For the text-containing cell, return its midpoint in (X, Y) coordinate format. 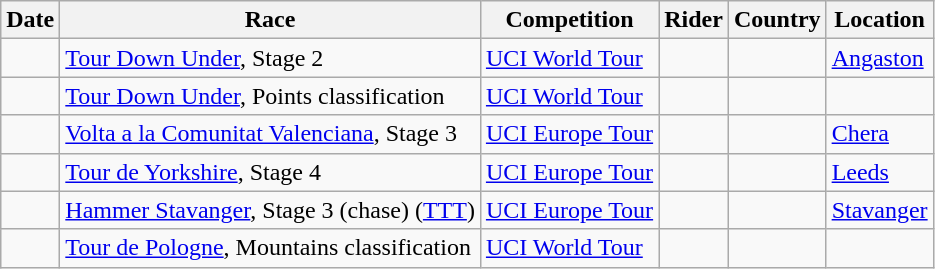
Competition (569, 20)
Rider (694, 20)
Tour Down Under, Points classification (270, 96)
Leeds (880, 172)
Tour de Pologne, Mountains classification (270, 248)
Tour de Yorkshire, Stage 4 (270, 172)
Date (30, 20)
Race (270, 20)
Volta a la Comunitat Valenciana, Stage 3 (270, 134)
Location (880, 20)
Angaston (880, 58)
Tour Down Under, Stage 2 (270, 58)
Stavanger (880, 210)
Chera (880, 134)
Hammer Stavanger, Stage 3 (chase) (TTT) (270, 210)
Country (777, 20)
